Search for the cell housing the specified text and yield its (x, y) center coordinate. 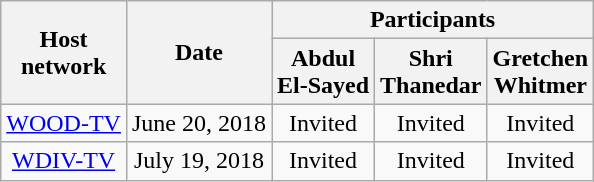
GretchenWhitmer (540, 72)
Date (198, 52)
WOOD-TV (64, 123)
AbdulEl-Sayed (324, 72)
ShriThanedar (431, 72)
Participants (433, 20)
Hostnetwork (64, 52)
WDIV-TV (64, 161)
July 19, 2018 (198, 161)
June 20, 2018 (198, 123)
